Scan for the cell matching the given text and deliver its [X, Y] coordinate at center. 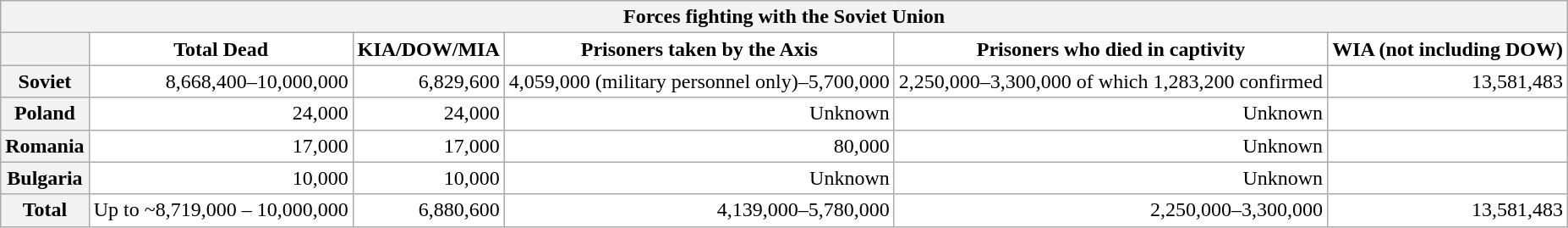
Total [45, 210]
Poland [45, 114]
WIA (not including DOW) [1448, 49]
Soviet [45, 81]
2,250,000–3,300,000 [1110, 210]
6,880,600 [428, 210]
8,668,400–10,000,000 [221, 81]
Prisoners taken by the Axis [699, 49]
80,000 [699, 146]
Romania [45, 146]
Prisoners who died in captivity [1110, 49]
2,250,000–3,300,000 of which 1,283,200 confirmed [1110, 81]
Up to ~8,719,000 – 10,000,000 [221, 210]
Forces fighting with the Soviet Union [785, 17]
Total Dead [221, 49]
4,059,000 (military personnel only)–5,700,000 [699, 81]
KIA/DOW/MIA [428, 49]
4,139,000–5,780,000 [699, 210]
6,829,600 [428, 81]
Bulgaria [45, 178]
